Scan for the cell matching the given text and deliver its (X, Y) coordinate at center. 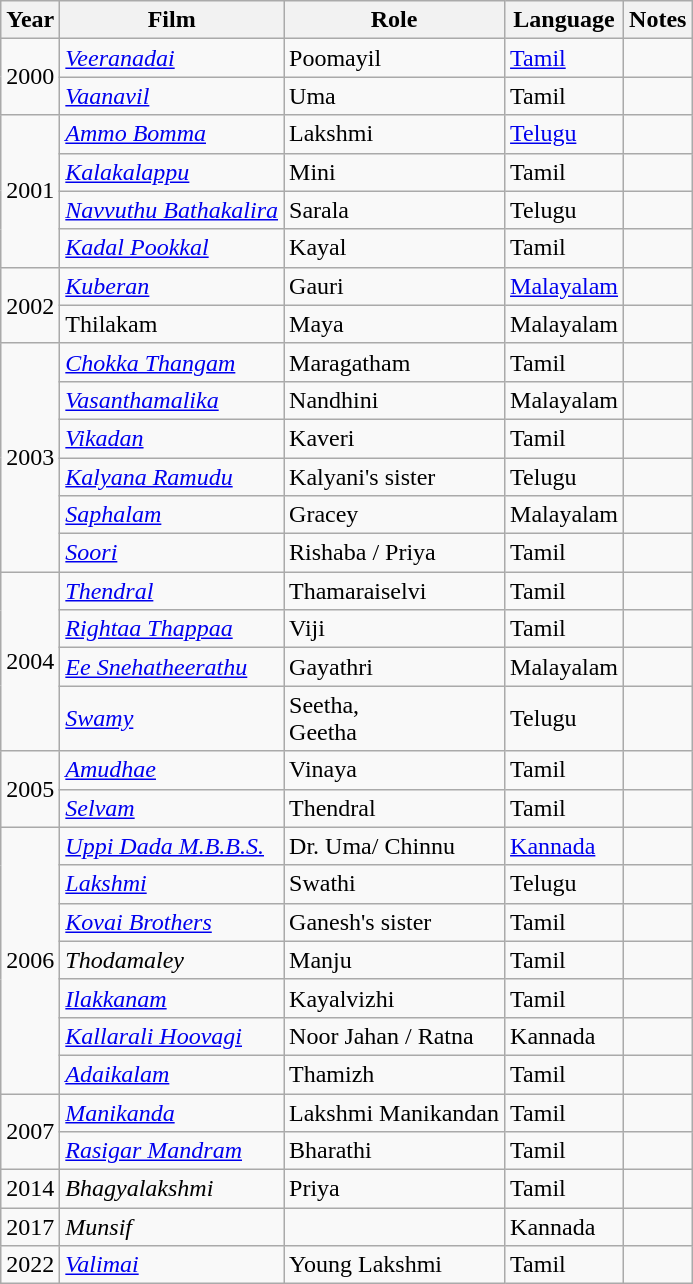
2005 (30, 789)
Selvam (172, 808)
Amudhae (172, 770)
Navvuthu Bathakalira (172, 210)
Thodamaley (172, 960)
Ammo Bomma (172, 134)
Kalyana Ramudu (172, 477)
Kuberan (172, 286)
Manikanda (172, 1113)
Kovai Brothers (172, 922)
Kalyani's sister (394, 477)
Viji (394, 629)
Adaikalam (172, 1074)
Kayalvizhi (394, 998)
Saphalam (172, 515)
Bhagyalakshmi (172, 1189)
Kaveri (394, 438)
Ilakkanam (172, 998)
2007 (30, 1132)
Uppi Dada M.B.B.S. (172, 846)
Bharathi (394, 1151)
Poomayil (394, 58)
Sarala (394, 210)
Dr. Uma/ Chinnu (394, 846)
Mini (394, 172)
2001 (30, 191)
Swathi (394, 884)
Manju (394, 960)
2003 (30, 457)
Chokka Thangam (172, 362)
Kadal Pookkal (172, 248)
Rishaba / Priya (394, 553)
Ee Snehatheerathu (172, 667)
Seetha,Geetha (394, 718)
Vinaya (394, 770)
Kayal (394, 248)
Munsif (172, 1227)
2004 (30, 662)
Ganesh's sister (394, 922)
Gracey (394, 515)
Noor Jahan / Ratna (394, 1036)
Lakshmi Manikandan (394, 1113)
2006 (30, 960)
Gayathri (394, 667)
Gauri (394, 286)
Language (564, 20)
Kallarali Hoovagi (172, 1036)
Vikadan (172, 438)
2017 (30, 1227)
Notes (658, 20)
Thamaraiselvi (394, 591)
Rasigar Mandram (172, 1151)
Valimai (172, 1265)
Soori (172, 553)
Young Lakshmi (394, 1265)
Thamizh (394, 1074)
Uma (394, 96)
Veeranadai (172, 58)
Vaanavil (172, 96)
Film (172, 20)
Kalakalappu (172, 172)
2022 (30, 1265)
Maya (394, 324)
Maragatham (394, 362)
Nandhini (394, 400)
Rightaa Thappaa (172, 629)
2014 (30, 1189)
Year (30, 20)
2002 (30, 305)
Role (394, 20)
2000 (30, 77)
Priya (394, 1189)
Swamy (172, 718)
Thilakam (172, 324)
Vasanthamalika (172, 400)
